Find where the given text appears and provide that cell's center as (x, y) coordinate. 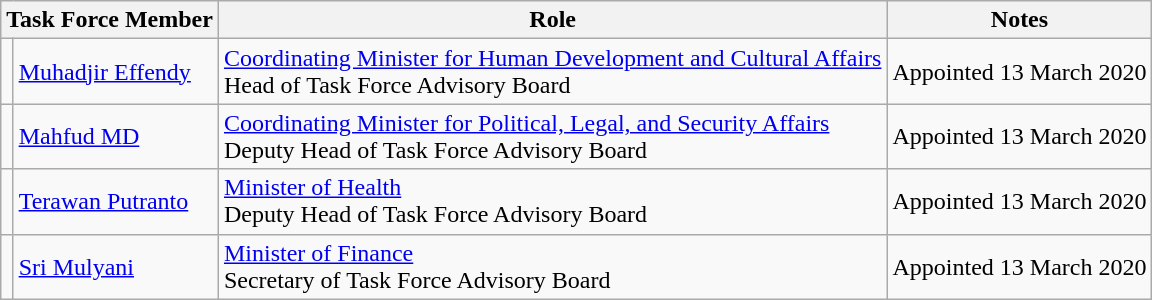
Coordinating Minister for Political, Legal, and Security AffairsDeputy Head of Task Force Advisory Board (552, 136)
Terawan Putranto (116, 202)
Role (552, 20)
Coordinating Minister for Human Development and Cultural AffairsHead of Task Force Advisory Board (552, 72)
Sri Mulyani (116, 266)
Task Force Member (110, 20)
Mahfud MD (116, 136)
Notes (1020, 20)
Minister of HealthDeputy Head of Task Force Advisory Board (552, 202)
Muhadjir Effendy (116, 72)
Minister of FinanceSecretary of Task Force Advisory Board (552, 266)
